Detect which cell encompasses the target text, then output its (X, Y) center coordinate. 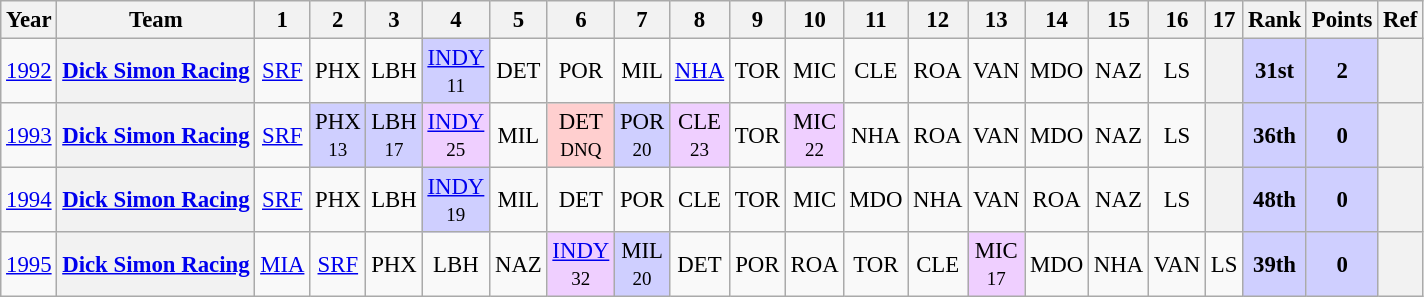
MIC17 (996, 264)
Ref (1400, 20)
Year (29, 20)
16 (1176, 20)
Points (1342, 20)
1994 (29, 200)
LBH17 (394, 136)
INDY32 (581, 264)
14 (1057, 20)
1992 (29, 72)
8 (700, 20)
4 (456, 20)
1 (282, 20)
36th (1275, 136)
Team (156, 20)
10 (814, 20)
INDY11 (456, 72)
1995 (29, 264)
5 (518, 20)
7 (642, 20)
1993 (29, 136)
POR20 (642, 136)
11 (876, 20)
3 (394, 20)
PHX13 (338, 136)
DETDNQ (581, 136)
INDY19 (456, 200)
MIC22 (814, 136)
48th (1275, 200)
9 (757, 20)
6 (581, 20)
13 (996, 20)
MIA (282, 264)
17 (1224, 20)
39th (1275, 264)
31st (1275, 72)
12 (938, 20)
CLE23 (700, 136)
Rank (1275, 20)
15 (1118, 20)
MIL20 (642, 264)
INDY25 (456, 136)
